Pinpoint the cell where the given text exists, returning its [x, y] midpoint coordinate. 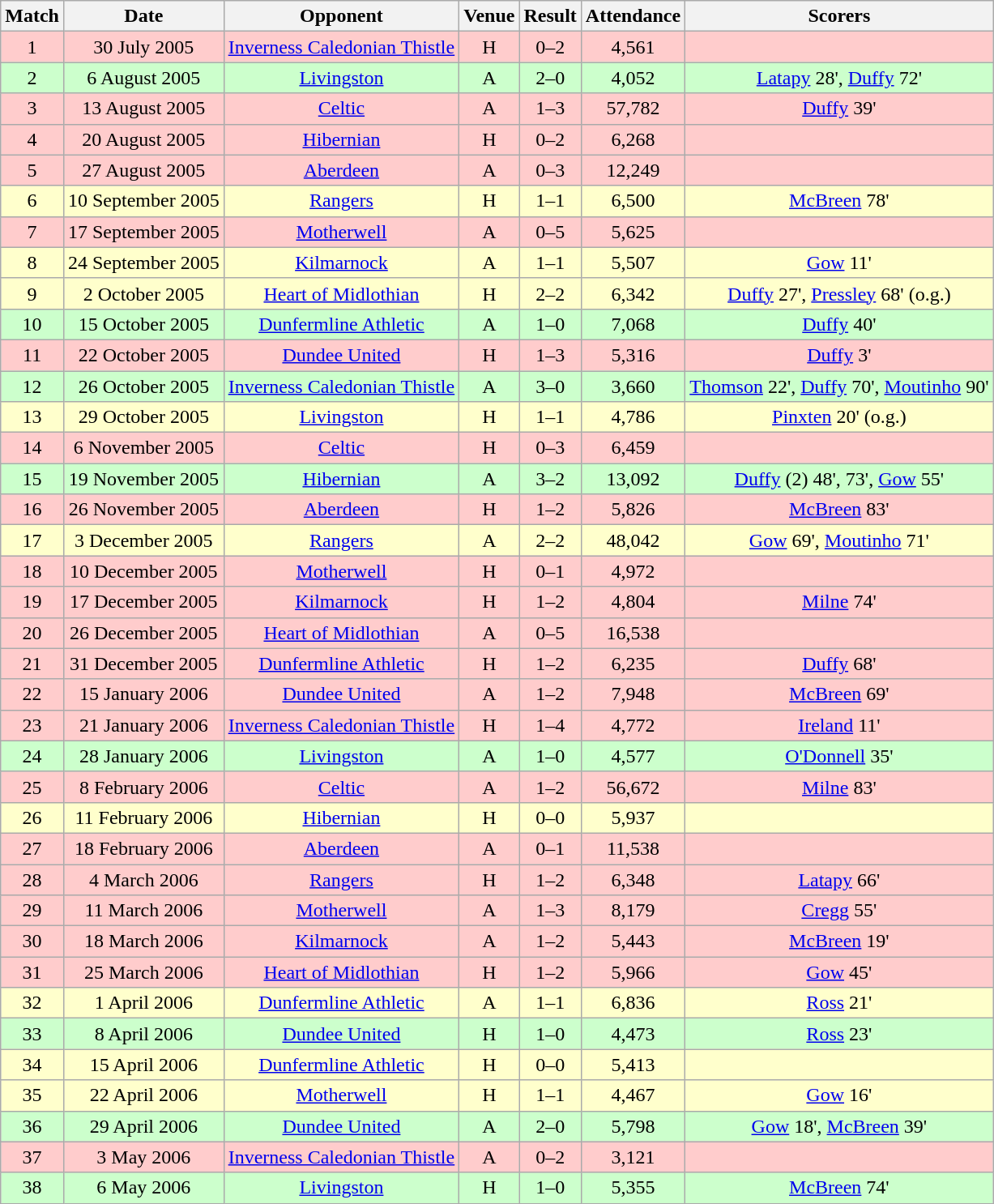
Duffy 3' [839, 355]
4,473 [633, 1034]
9 [32, 293]
O'Donnell 35' [839, 756]
6 November 2005 [143, 448]
13,092 [633, 479]
23 [32, 725]
24 [32, 756]
3,660 [633, 386]
20 [32, 633]
7 [32, 232]
10 December 2005 [143, 571]
Ross 23' [839, 1034]
Latapy 28', Duffy 72' [839, 78]
6,342 [633, 293]
4 [32, 139]
5,625 [633, 232]
Match [32, 16]
29 [32, 911]
5,316 [633, 355]
Duffy (2) 48', 73', Gow 55' [839, 479]
48,042 [633, 540]
15 January 2006 [143, 694]
Cregg 55' [839, 911]
3 [32, 109]
2 October 2005 [143, 293]
1 April 2006 [143, 1003]
15 [32, 479]
6 [32, 201]
36 [32, 1126]
Latapy 66' [839, 879]
6,348 [633, 879]
31 December 2005 [143, 664]
34 [32, 1065]
11 March 2006 [143, 911]
13 [32, 417]
Milne 83' [839, 787]
4 March 2006 [143, 879]
56,672 [633, 787]
16,538 [633, 633]
Gow 45' [839, 972]
Thomson 22', Duffy 70', Moutinho 90' [839, 386]
18 February 2006 [143, 848]
22 October 2005 [143, 355]
3–0 [550, 386]
5,355 [633, 1188]
8 April 2006 [143, 1034]
10 September 2005 [143, 201]
5,937 [633, 818]
29 April 2006 [143, 1126]
4,972 [633, 571]
McBreen 69' [839, 694]
21 January 2006 [143, 725]
6 May 2006 [143, 1188]
27 [32, 848]
Duffy 68' [839, 664]
28 [32, 879]
21 [32, 664]
32 [32, 1003]
26 November 2005 [143, 510]
22 [32, 694]
20 August 2005 [143, 139]
Date [143, 16]
5,443 [633, 941]
Duffy 39' [839, 109]
Gow 18', McBreen 39' [839, 1126]
Venue [489, 16]
8 [32, 263]
4,772 [633, 725]
25 [32, 787]
McBreen 19' [839, 941]
McBreen 78' [839, 201]
16 [32, 510]
17 December 2005 [143, 602]
3 May 2006 [143, 1157]
5,413 [633, 1065]
4,577 [633, 756]
Attendance [633, 16]
30 [32, 941]
Opponent [342, 16]
12 [32, 386]
Scorers [839, 16]
3 December 2005 [143, 540]
25 March 2006 [143, 972]
6,268 [633, 139]
38 [32, 1188]
Ireland 11' [839, 725]
11 [32, 355]
Ross 21' [839, 1003]
5,966 [633, 972]
4,786 [633, 417]
Result [550, 16]
26 December 2005 [143, 633]
28 January 2006 [143, 756]
1 [32, 47]
Gow 69', Moutinho 71' [839, 540]
Pinxten 20' (o.g.) [839, 417]
7,948 [633, 694]
26 [32, 818]
4,804 [633, 602]
10 [32, 324]
Duffy 40' [839, 324]
24 September 2005 [143, 263]
35 [32, 1095]
6,459 [633, 448]
3,121 [633, 1157]
19 [32, 602]
McBreen 83' [839, 510]
27 August 2005 [143, 170]
6 August 2005 [143, 78]
18 [32, 571]
2 [32, 78]
17 September 2005 [143, 232]
5,826 [633, 510]
4,561 [633, 47]
11 February 2006 [143, 818]
6,836 [633, 1003]
5 [32, 170]
Gow 11' [839, 263]
19 November 2005 [143, 479]
6,235 [633, 664]
8,179 [633, 911]
15 October 2005 [143, 324]
3–2 [550, 479]
14 [32, 448]
18 March 2006 [143, 941]
22 April 2006 [143, 1095]
13 August 2005 [143, 109]
15 April 2006 [143, 1065]
5,507 [633, 263]
33 [32, 1034]
McBreen 74' [839, 1188]
1–4 [550, 725]
31 [32, 972]
Gow 16' [839, 1095]
7,068 [633, 324]
57,782 [633, 109]
30 July 2005 [143, 47]
11,538 [633, 848]
37 [32, 1157]
6,500 [633, 201]
5,798 [633, 1126]
Milne 74' [839, 602]
4,052 [633, 78]
Duffy 27', Pressley 68' (o.g.) [839, 293]
26 October 2005 [143, 386]
12,249 [633, 170]
8 February 2006 [143, 787]
4,467 [633, 1095]
17 [32, 540]
29 October 2005 [143, 417]
